Find where the given text appears and provide that cell's center as (X, Y) coordinate. 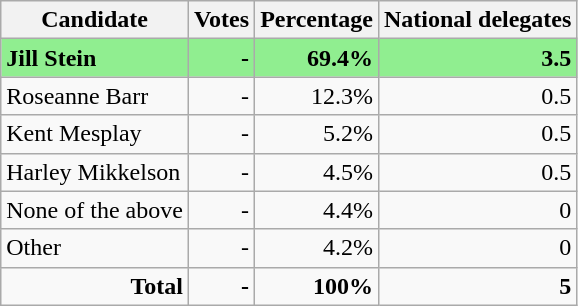
5 (477, 286)
Percentage (317, 20)
3.5 (477, 58)
Votes (221, 20)
4.5% (317, 172)
Harley Mikkelson (95, 172)
Roseanne Barr (95, 96)
100% (317, 286)
12.3% (317, 96)
69.4% (317, 58)
Total (95, 286)
National delegates (477, 20)
Kent Mesplay (95, 134)
4.2% (317, 248)
Candidate (95, 20)
Jill Stein (95, 58)
Other (95, 248)
5.2% (317, 134)
4.4% (317, 210)
None of the above (95, 210)
